Capture the cell that displays the provided text and extract its (X, Y) central coordinate. 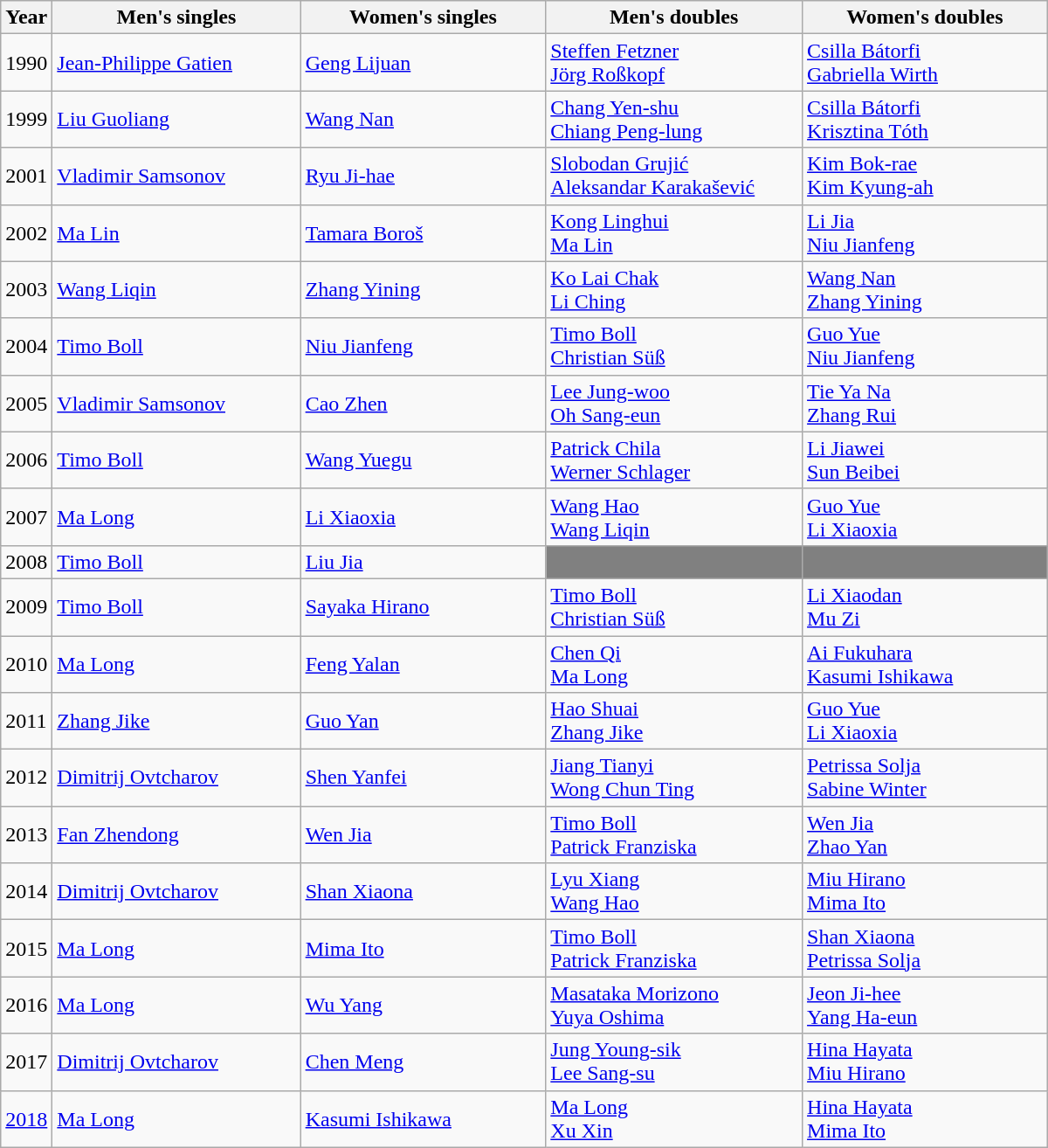
Li Xiaodan Mu Zi (926, 606)
Ryu Ji-hae (423, 176)
Mima Ito (423, 949)
Chen Qi Ma Long (674, 664)
Wu Yang (423, 1005)
Hao Shuai Zhang Jike (674, 722)
Niu Jianfeng (423, 346)
Wang Nan (423, 119)
2015 (26, 949)
2012 (26, 778)
Cao Zhen (423, 404)
2009 (26, 606)
Wang Nan Zhang Yining (926, 290)
Jean-Philippe Gatien (176, 63)
Tie Ya Na Zhang Rui (926, 404)
Wen Jia Zhao Yan (926, 835)
Guo Yue Niu Jianfeng (926, 346)
Petrissa Solja Sabine Winter (926, 778)
Year (26, 17)
Kong Linghui Ma Lin (674, 232)
Wang Liqin (176, 290)
Men's singles (176, 17)
Jiang Tianyi Wong Chun Ting (674, 778)
Lee Jung-woo Oh Sang-eun (674, 404)
Li Jia Niu Jianfeng (926, 232)
Steffen Fetzner Jörg Roßkopf (674, 63)
Guo Yan (423, 722)
Lyu Xiang Wang Hao (674, 891)
Fan Zhendong (176, 835)
Sayaka Hirano (423, 606)
Ma Lin (176, 232)
Chen Meng (423, 1062)
Patrick Chila Werner Schlager (674, 460)
Kim Bok-rae Kim Kyung-ah (926, 176)
2017 (26, 1062)
Liu Jia (423, 562)
Slobodan Grujić Aleksandar Karakašević (674, 176)
2003 (26, 290)
2013 (26, 835)
Wen Jia (423, 835)
2018 (26, 1118)
Jeon Ji-hee Yang Ha-eun (926, 1005)
Csilla Bátorfi Gabriella Wirth (926, 63)
Ai Fukuhara Kasumi Ishikawa (926, 664)
Li Xiaoxia (423, 517)
Shan Xiaona (423, 891)
Women's singles (423, 17)
Shen Yanfei (423, 778)
Women's doubles (926, 17)
Ma Long Xu Xin (674, 1118)
2005 (26, 404)
2011 (26, 722)
Hina Hayata Miu Hirano (926, 1062)
Liu Guoliang (176, 119)
Chang Yen-shu Chiang Peng-lung (674, 119)
2014 (26, 891)
Feng Yalan (423, 664)
2004 (26, 346)
2016 (26, 1005)
Men's doubles (674, 17)
Wang Yuegu (423, 460)
Li Jiawei Sun Beibei (926, 460)
1999 (26, 119)
2002 (26, 232)
Masataka Morizono Yuya Oshima (674, 1005)
Shan Xiaona Petrissa Solja (926, 949)
Zhang Yining (423, 290)
Csilla Bátorfi Krisztina Tóth (926, 119)
2008 (26, 562)
2010 (26, 664)
Kasumi Ishikawa (423, 1118)
Zhang Jike (176, 722)
Ko Lai Chak Li Ching (674, 290)
Hina Hayata Mima Ito (926, 1118)
Geng Lijuan (423, 63)
Wang Hao Wang Liqin (674, 517)
Miu Hirano Mima Ito (926, 891)
2001 (26, 176)
Tamara Boroš (423, 232)
Jung Young-sik Lee Sang-su (674, 1062)
2006 (26, 460)
1990 (26, 63)
2007 (26, 517)
